Provide the [x, y] coordinate of the cell's center where the given text is located.  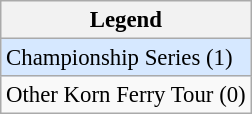
Other Korn Ferry Tour (0) [126, 95]
Championship Series (1) [126, 58]
Legend [126, 20]
